Pinpoint the cell where the given text exists, returning its [x, y] midpoint coordinate. 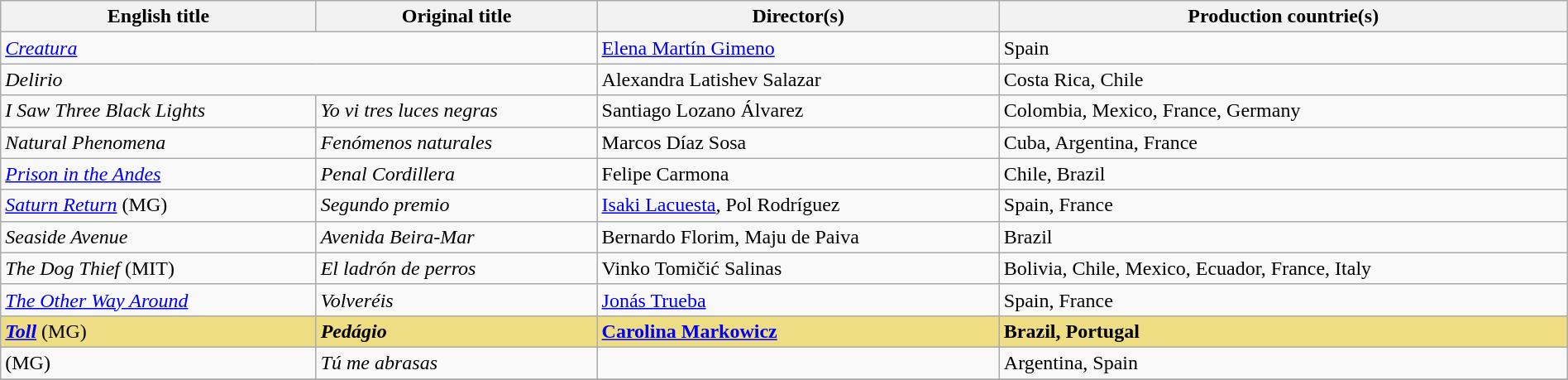
Cuba, Argentina, France [1284, 142]
Fenómenos naturales [457, 142]
Volveréis [457, 300]
Carolina Markowicz [798, 331]
Production countrie(s) [1284, 17]
Jonás Trueba [798, 300]
Yo vi tres luces negras [457, 111]
Seaside Avenue [159, 237]
Director(s) [798, 17]
Marcos Díaz Sosa [798, 142]
Spain [1284, 48]
(MG) [159, 363]
Toll (MG) [159, 331]
Original title [457, 17]
Pedágio [457, 331]
Felipe Carmona [798, 174]
Elena Martín Gimeno [798, 48]
Argentina, Spain [1284, 363]
Creatura [299, 48]
The Dog Thief (MIT) [159, 268]
Chile, Brazil [1284, 174]
Brazil [1284, 237]
Natural Phenomena [159, 142]
Isaki Lacuesta, Pol Rodríguez [798, 205]
I Saw Three Black Lights [159, 111]
Colombia, Mexico, France, Germany [1284, 111]
English title [159, 17]
Tú me abrasas [457, 363]
Alexandra Latishev Salazar [798, 79]
El ladrón de perros [457, 268]
Brazil, Portugal [1284, 331]
Bolivia, Chile, Mexico, Ecuador, France, Italy [1284, 268]
Santiago Lozano Álvarez [798, 111]
Costa Rica, Chile [1284, 79]
The Other Way Around [159, 300]
Delirio [299, 79]
Saturn Return (MG) [159, 205]
Avenida Beira-Mar [457, 237]
Prison in the Andes [159, 174]
Bernardo Florim, Maju de Paiva [798, 237]
Penal Cordillera [457, 174]
Vinko Tomičić Salinas [798, 268]
Segundo premio [457, 205]
